Identify which cell holds the provided text, then report its [x, y] central coordinate. 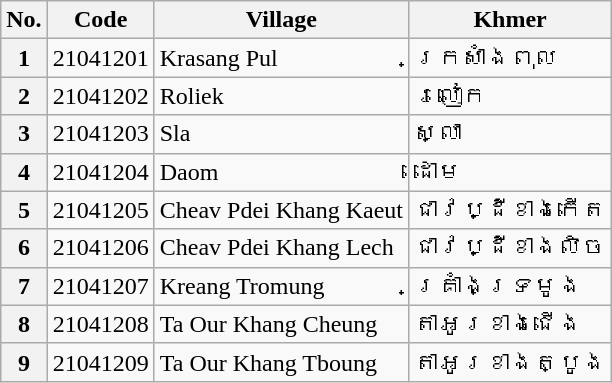
Sla [281, 134]
3 [24, 134]
21041204 [100, 172]
7 [24, 286]
Daom [281, 172]
គ្រាំងទ្រមូង [510, 286]
2 [24, 96]
Cheav Pdei Khang Lech [281, 248]
ដោម [510, 172]
Kreang Tromung [281, 286]
Khmer [510, 20]
No. [24, 20]
Village [281, 20]
6 [24, 248]
21041203 [100, 134]
4 [24, 172]
Code [100, 20]
21041208 [100, 324]
Krasang Pul [281, 58]
រលៀក [510, 96]
21041206 [100, 248]
21041202 [100, 96]
9 [24, 362]
តាអូរខាងត្បូង [510, 362]
5 [24, 210]
ជាវប្ដីខាងកើត [510, 210]
ជាវប្ដីខាងលិច [510, 248]
ស្លា [510, 134]
Ta Our Khang Cheung [281, 324]
Roliek [281, 96]
8 [24, 324]
តាអូរខាងជើង [510, 324]
21041205 [100, 210]
1 [24, 58]
Cheav Pdei Khang Kaeut [281, 210]
ក្រសាំងពុល [510, 58]
Ta Our Khang Tboung [281, 362]
21041209 [100, 362]
21041207 [100, 286]
21041201 [100, 58]
